Identify which cell holds the provided text, then report its [x, y] central coordinate. 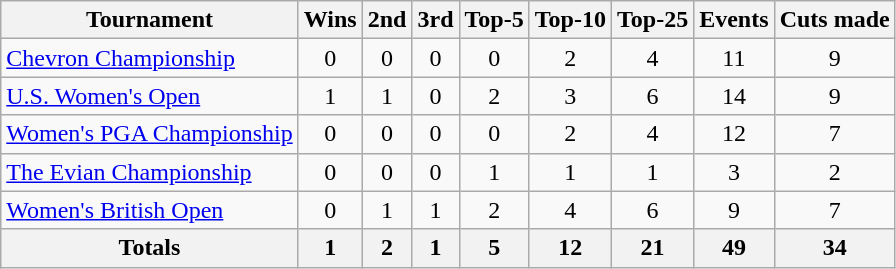
Top-25 [652, 20]
Cuts made [834, 20]
11 [734, 58]
Events [734, 20]
Top-5 [494, 20]
Totals [150, 248]
Top-10 [570, 20]
Women's PGA Championship [150, 134]
Tournament [150, 20]
34 [834, 248]
5 [494, 248]
2nd [387, 20]
U.S. Women's Open [150, 96]
14 [734, 96]
Chevron Championship [150, 58]
Wins [330, 20]
Women's British Open [150, 210]
The Evian Championship [150, 172]
49 [734, 248]
3rd [436, 20]
21 [652, 248]
